From the cell containing the given text, extract its center point as [x, y] coordinate. 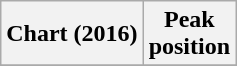
Peak position [189, 34]
Chart (2016) [72, 34]
